Search for the cell housing the specified text and yield its (x, y) center coordinate. 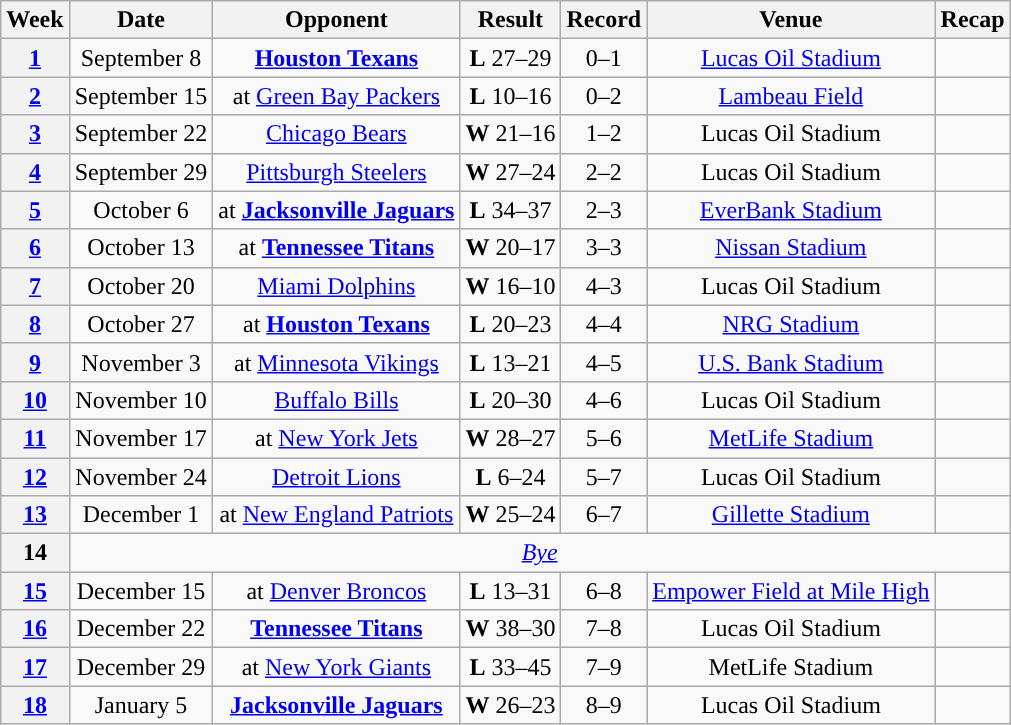
Buffalo Bills (336, 400)
3–3 (604, 248)
October 20 (141, 286)
October 13 (141, 248)
2–2 (604, 172)
November 24 (141, 477)
Gillette Stadium (791, 515)
at Green Bay Packers (336, 96)
at New York Giants (336, 667)
L 27–29 (510, 58)
W 38–30 (510, 629)
Lambeau Field (791, 96)
Chicago Bears (336, 134)
5–7 (604, 477)
Houston Texans (336, 58)
at Tennessee Titans (336, 248)
L 10–16 (510, 96)
Recap (972, 20)
12 (35, 477)
1 (35, 58)
W 25–24 (510, 515)
9 (35, 362)
W 20–17 (510, 248)
October 6 (141, 210)
September 22 (141, 134)
at Denver Broncos (336, 591)
5 (35, 210)
L 34–37 (510, 210)
Tennessee Titans (336, 629)
0–2 (604, 96)
1–2 (604, 134)
September 8 (141, 58)
November 17 (141, 438)
6–8 (604, 591)
September 29 (141, 172)
Opponent (336, 20)
Week (35, 20)
15 (35, 591)
L 6–24 (510, 477)
September 15 (141, 96)
EverBank Stadium (791, 210)
8 (35, 324)
L 13–31 (510, 591)
4 (35, 172)
W 21–16 (510, 134)
17 (35, 667)
December 1 (141, 515)
4–4 (604, 324)
W 16–10 (510, 286)
6–7 (604, 515)
18 (35, 705)
2–3 (604, 210)
L 20–23 (510, 324)
4–6 (604, 400)
December 22 (141, 629)
5–6 (604, 438)
Date (141, 20)
Record (604, 20)
W 26–23 (510, 705)
December 15 (141, 591)
at Minnesota Vikings (336, 362)
3 (35, 134)
November 3 (141, 362)
L 20–30 (510, 400)
7 (35, 286)
11 (35, 438)
13 (35, 515)
Detroit Lions (336, 477)
Nissan Stadium (791, 248)
at New England Patriots (336, 515)
7–8 (604, 629)
at Jacksonville Jaguars (336, 210)
December 29 (141, 667)
October 27 (141, 324)
W 27–24 (510, 172)
Empower Field at Mile High (791, 591)
4–3 (604, 286)
2 (35, 96)
14 (35, 553)
at New York Jets (336, 438)
Jacksonville Jaguars (336, 705)
Miami Dolphins (336, 286)
L 13–21 (510, 362)
January 5 (141, 705)
8–9 (604, 705)
Result (510, 20)
16 (35, 629)
U.S. Bank Stadium (791, 362)
10 (35, 400)
W 28–27 (510, 438)
NRG Stadium (791, 324)
November 10 (141, 400)
7–9 (604, 667)
Pittsburgh Steelers (336, 172)
Bye (540, 553)
4–5 (604, 362)
at Houston Texans (336, 324)
0–1 (604, 58)
L 33–45 (510, 667)
Venue (791, 20)
6 (35, 248)
